Return the [X, Y] coordinate for the center point of the cell that contains the specified text.  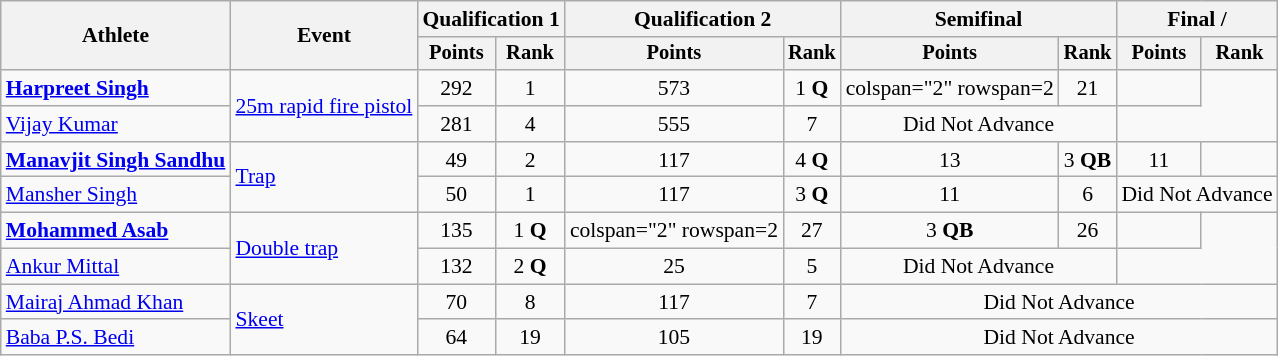
2 Q [530, 267]
135 [456, 231]
Mohammed Asab [116, 231]
281 [456, 124]
8 [530, 302]
2 [530, 160]
Mairaj Ahmad Khan [116, 302]
Event [324, 36]
Athlete [116, 36]
573 [674, 88]
Final / [1196, 19]
27 [812, 231]
105 [674, 338]
6 [1088, 195]
Qualification 1 [490, 19]
Vijay Kumar [116, 124]
Manavjit Singh Sandhu [116, 160]
21 [1088, 88]
Harpreet Singh [116, 88]
Trap [324, 178]
Double trap [324, 248]
Qualification 2 [703, 19]
50 [456, 195]
4 Q [812, 160]
5 [812, 267]
26 [1088, 231]
64 [456, 338]
25 [674, 267]
13 [950, 160]
25m rapid fire pistol [324, 106]
132 [456, 267]
Semifinal [979, 19]
Baba P.S. Bedi [116, 338]
49 [456, 160]
555 [674, 124]
292 [456, 88]
Mansher Singh [116, 195]
Skeet [324, 320]
70 [456, 302]
4 [530, 124]
3 Q [812, 195]
Ankur Mittal [116, 267]
